Output the [x, y] coordinate of the center of the cell containing the given text.  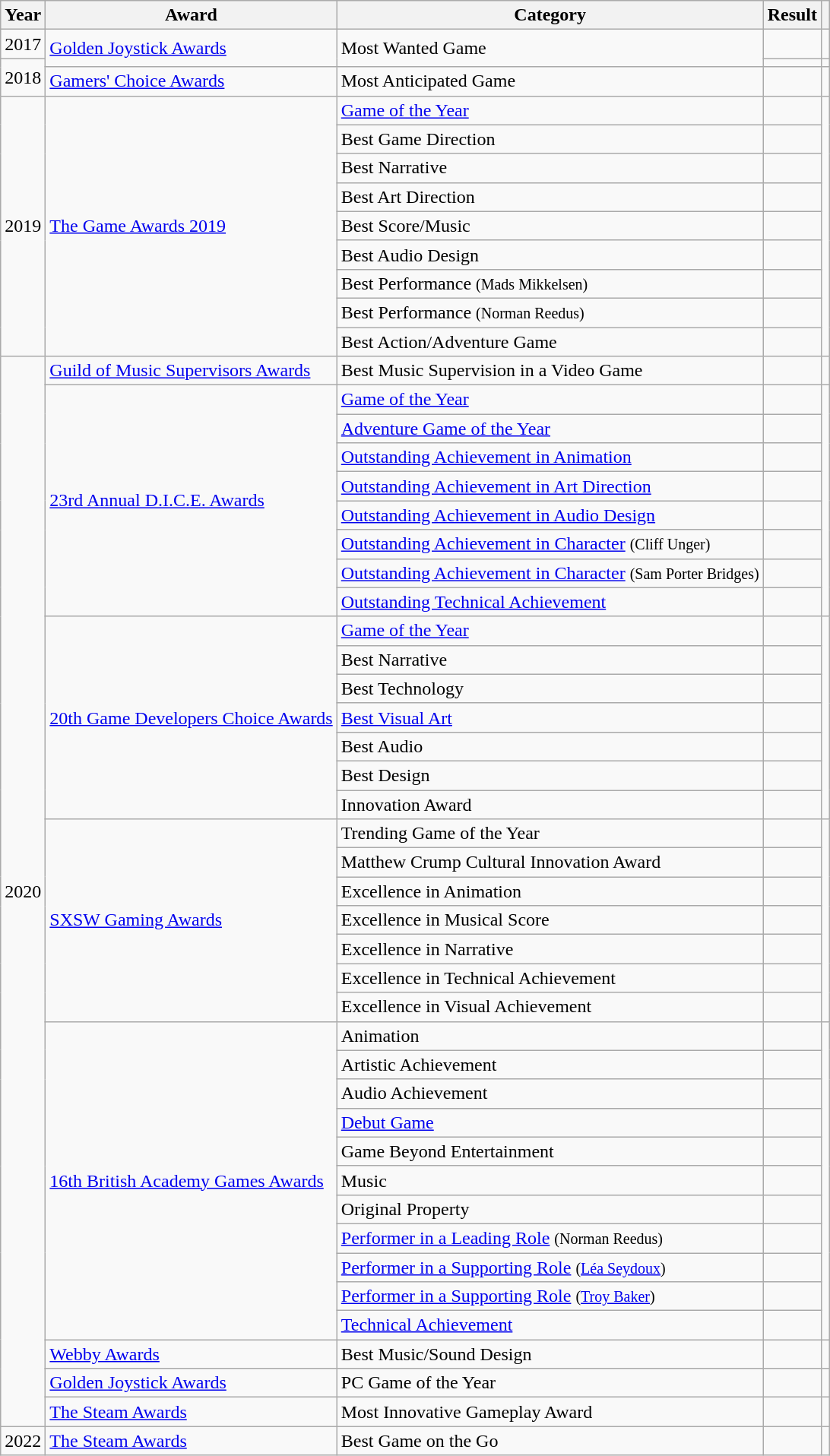
The Game Awards 2019 [192, 226]
Artistic Achievement [550, 1065]
2022 [23, 1441]
Performer in a Leading Role (Norman Reedus) [550, 1238]
23rd Annual D.I.C.E. Awards [192, 501]
Excellence in Technical Achievement [550, 978]
Outstanding Achievement in Animation [550, 457]
Music [550, 1180]
Best Technology [550, 688]
16th British Academy Games Awards [192, 1181]
Most Wanted Game [550, 49]
Outstanding Achievement in Character (Cliff Unger) [550, 544]
Innovation Award [550, 805]
Performer in a Supporting Role (Léa Seydoux) [550, 1267]
Best Art Direction [550, 197]
Best Performance (Norman Reedus) [550, 312]
Best Audio Design [550, 255]
2017 [23, 44]
2018 [23, 78]
Outstanding Technical Achievement [550, 602]
Excellence in Animation [550, 891]
Original Property [550, 1209]
Excellence in Musical Score [550, 920]
Best Music/Sound Design [550, 1354]
Game Beyond Entertainment [550, 1151]
Best Music Supervision in a Video Game [550, 371]
Result [792, 15]
2020 [23, 891]
Most Innovative Gameplay Award [550, 1412]
Outstanding Achievement in Character (Sam Porter Bridges) [550, 573]
Audio Achievement [550, 1094]
Excellence in Visual Achievement [550, 1007]
Best Game on the Go [550, 1441]
Best Audio [550, 746]
Excellence in Narrative [550, 949]
Debut Game [550, 1122]
Best Performance (Mads Mikkelsen) [550, 283]
Best Game Direction [550, 139]
Technical Achievement [550, 1325]
Category [550, 15]
Best Action/Adventure Game [550, 341]
Best Score/Music [550, 226]
2019 [23, 226]
Guild of Music Supervisors Awards [192, 371]
Year [23, 15]
Trending Game of the Year [550, 834]
Award [192, 15]
Animation [550, 1036]
Gamers' Choice Awards [192, 81]
20th Game Developers Choice Awards [192, 717]
Best Visual Art [550, 717]
Webby Awards [192, 1354]
PC Game of the Year [550, 1383]
Best Design [550, 775]
SXSW Gaming Awards [192, 920]
Outstanding Achievement in Audio Design [550, 515]
Outstanding Achievement in Art Direction [550, 486]
Most Anticipated Game [550, 81]
Performer in a Supporting Role (Troy Baker) [550, 1296]
Matthew Crump Cultural Innovation Award [550, 863]
Adventure Game of the Year [550, 429]
